Capture the cell that displays the provided text and extract its (x, y) central coordinate. 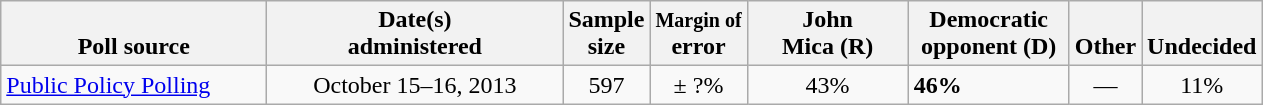
Public Policy Polling (134, 85)
— (1105, 85)
Other (1105, 34)
Democraticopponent (D) (988, 34)
Undecided (1202, 34)
October 15–16, 2013 (415, 85)
± ?% (698, 85)
Date(s)administered (415, 34)
Margin oferror (698, 34)
Samplesize (606, 34)
597 (606, 85)
JohnMica (R) (828, 34)
Poll source (134, 34)
43% (828, 85)
11% (1202, 85)
46% (988, 85)
